Scan for the cell matching the given text and deliver its (X, Y) coordinate at center. 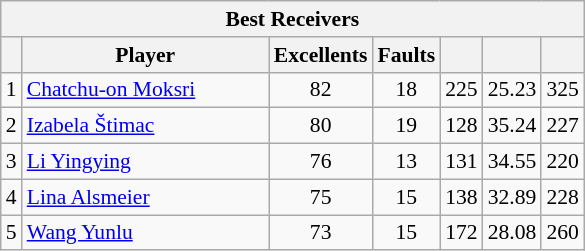
260 (562, 233)
325 (562, 90)
227 (562, 126)
Player (146, 55)
Li Yingying (146, 162)
Best Receivers (292, 19)
1 (12, 90)
128 (462, 126)
3 (12, 162)
Wang Yunlu (146, 233)
76 (321, 162)
220 (562, 162)
82 (321, 90)
138 (462, 197)
28.08 (512, 233)
Faults (406, 55)
172 (462, 233)
80 (321, 126)
2 (12, 126)
32.89 (512, 197)
18 (406, 90)
19 (406, 126)
131 (462, 162)
Excellents (321, 55)
73 (321, 233)
4 (12, 197)
34.55 (512, 162)
5 (12, 233)
Lina Alsmeier (146, 197)
228 (562, 197)
Izabela Štimac (146, 126)
Chatchu-on Moksri (146, 90)
25.23 (512, 90)
13 (406, 162)
225 (462, 90)
75 (321, 197)
35.24 (512, 126)
